For the text-containing cell, return its midpoint in (X, Y) coordinate format. 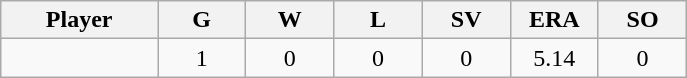
ERA (554, 20)
G (202, 20)
5.14 (554, 58)
1 (202, 58)
SV (466, 20)
W (290, 20)
Player (80, 20)
L (378, 20)
SO (642, 20)
